From the cell containing the given text, extract its center point as (X, Y) coordinate. 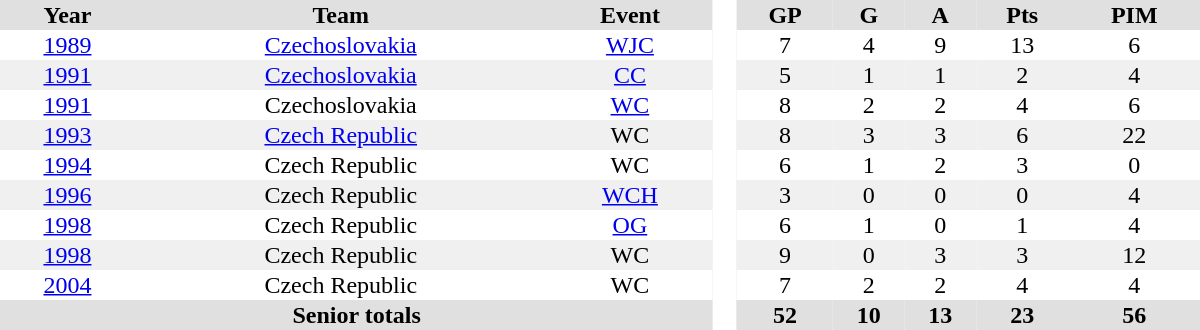
52 (785, 315)
Team (341, 15)
56 (1134, 315)
A (940, 15)
CC (630, 75)
1989 (68, 45)
10 (868, 315)
Event (630, 15)
G (868, 15)
Year (68, 15)
5 (785, 75)
23 (1022, 315)
1993 (68, 135)
1994 (68, 165)
2004 (68, 285)
1996 (68, 195)
PIM (1134, 15)
Senior totals (356, 315)
12 (1134, 255)
OG (630, 225)
WCH (630, 195)
22 (1134, 135)
GP (785, 15)
WJC (630, 45)
Pts (1022, 15)
